Pinpoint the cell where the given text exists, returning its (X, Y) midpoint coordinate. 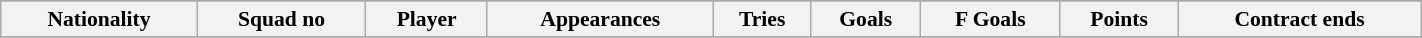
Squad no (282, 19)
Appearances (600, 19)
Goals (866, 19)
Nationality (100, 19)
F Goals (990, 19)
Tries (762, 19)
Points (1118, 19)
Contract ends (1300, 19)
Player (427, 19)
